Determine the (X, Y) coordinate at the center of the cell enclosing the given text.  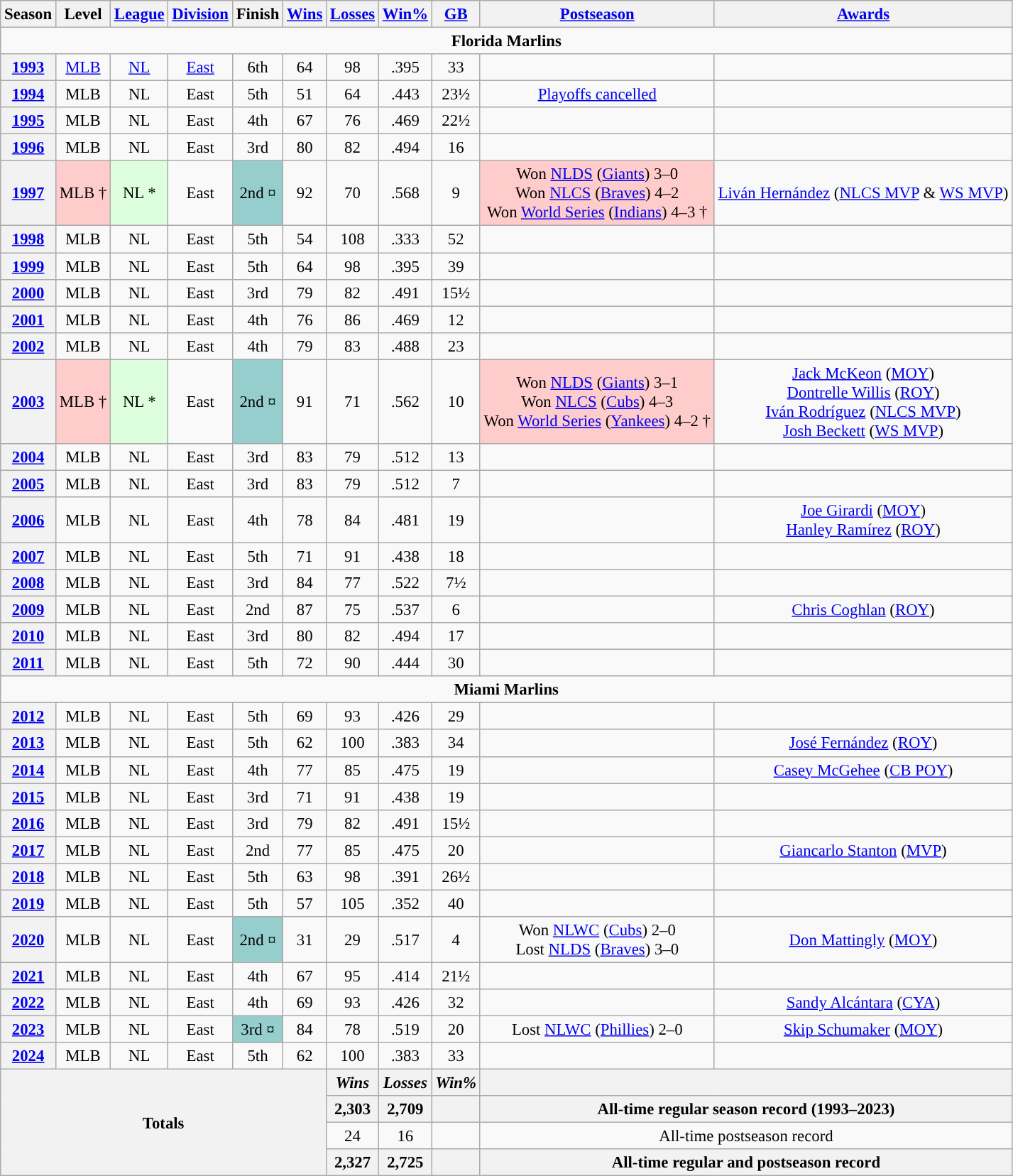
23½ (456, 94)
2009 (28, 610)
24 (353, 1136)
Finish (257, 14)
2014 (28, 770)
2,725 (405, 1163)
6th (257, 67)
Sandy Alcántara (CYA) (863, 1003)
1997 (28, 193)
2016 (28, 823)
2019 (28, 903)
2000 (28, 293)
2,327 (353, 1163)
1996 (28, 148)
.568 (405, 193)
.488 (405, 346)
31 (305, 940)
All-time regular and postseason record (746, 1163)
105 (353, 903)
1993 (28, 67)
GB (456, 14)
Awards (863, 14)
2022 (28, 1003)
108 (353, 239)
2020 (28, 940)
.414 (405, 976)
2008 (28, 583)
Skip Schumaker (MOY) (863, 1030)
40 (456, 903)
.562 (405, 402)
95 (353, 976)
1999 (28, 266)
Postseason (597, 14)
2021 (28, 976)
23 (456, 346)
52 (456, 239)
2,303 (353, 1109)
1995 (28, 121)
All-time postseason record (746, 1136)
30 (456, 663)
.352 (405, 903)
1994 (28, 94)
1998 (28, 239)
57 (305, 903)
.444 (405, 663)
Jack McKeon (MOY)Dontrelle Willis (ROY)Iván Rodríguez (NLCS MVP)Josh Beckett (WS MVP) (863, 402)
League (139, 14)
26½ (456, 877)
54 (305, 239)
2006 (28, 520)
87 (305, 610)
7½ (456, 583)
All-time regular season record (1993–2023) (746, 1109)
21½ (456, 976)
22½ (456, 121)
2004 (28, 457)
9 (456, 193)
2015 (28, 797)
Chris Coghlan (ROY) (863, 610)
2005 (28, 484)
2002 (28, 346)
Casey McGehee (CB POY) (863, 770)
2003 (28, 402)
13 (456, 457)
72 (305, 663)
Giancarlo Stanton (MVP) (863, 850)
Florida Marlins (507, 41)
.481 (405, 520)
2017 (28, 850)
70 (353, 193)
Won NLDS (Giants) 3–0Won NLCS (Braves) 4–2 Won World Series (Indians) 4–3 † (597, 193)
2010 (28, 636)
Won NLDS (Giants) 3–1Won NLCS (Cubs) 4–3Won World Series (Yankees) 4–2 † (597, 402)
.333 (405, 239)
Season (28, 14)
.517 (405, 940)
.519 (405, 1030)
12 (456, 320)
2012 (28, 717)
Lost NLWC (Phillies) 2–0 (597, 1030)
92 (305, 193)
86 (353, 320)
32 (456, 1003)
Liván Hernández (NLCS MVP & WS MVP) (863, 193)
.391 (405, 877)
3rd ¤ (257, 1030)
Division (200, 14)
2,709 (405, 1109)
2001 (28, 320)
Miami Marlins (507, 690)
2024 (28, 1056)
Don Mattingly (MOY) (863, 940)
Totals (163, 1123)
2023 (28, 1030)
51 (305, 94)
6 (456, 610)
39 (456, 266)
Level (82, 14)
2018 (28, 877)
Won NLWC (Cubs) 2–0 Lost NLDS (Braves) 3–0 (597, 940)
75 (353, 610)
63 (305, 877)
2007 (28, 556)
17 (456, 636)
90 (353, 663)
Playoffs cancelled (597, 94)
.537 (405, 610)
Joe Girardi (MOY)Hanley Ramírez (ROY) (863, 520)
7 (456, 484)
34 (456, 744)
.522 (405, 583)
4 (456, 940)
18 (456, 556)
.443 (405, 94)
José Fernández (ROY) (863, 744)
2013 (28, 744)
2011 (28, 663)
10 (456, 402)
